Return the [X, Y] coordinate for the center point of the cell that contains the specified text.  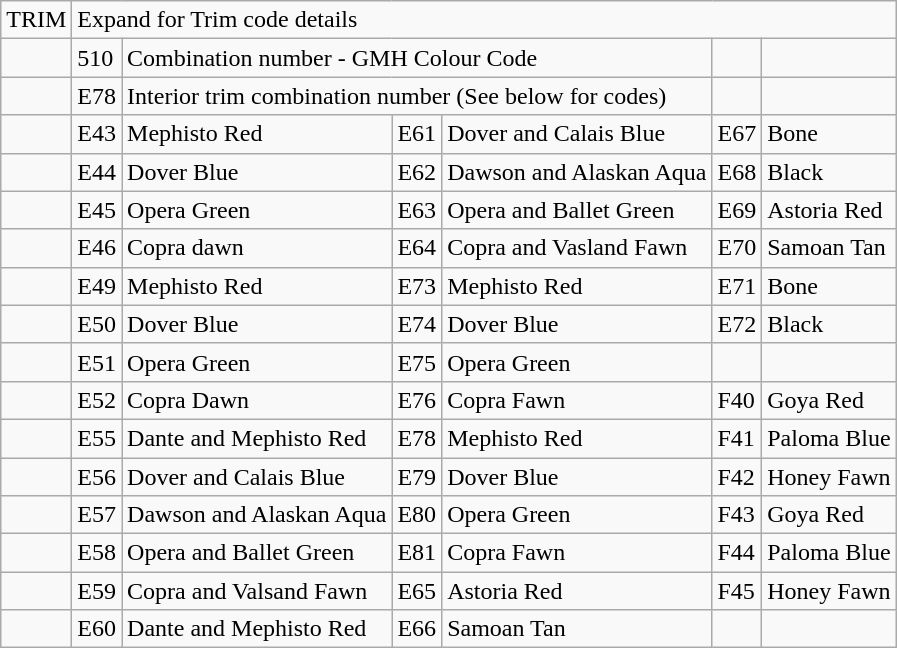
E63 [417, 210]
F43 [737, 515]
Copra dawn [257, 248]
E69 [737, 210]
E70 [737, 248]
E75 [417, 362]
E73 [417, 286]
E44 [97, 172]
E67 [737, 134]
Interior trim combination number (See below for codes) [417, 96]
E81 [417, 553]
F41 [737, 438]
E79 [417, 477]
E76 [417, 400]
E50 [97, 324]
Combination number - GMH Colour Code [417, 58]
Copra and Vasland Fawn [577, 248]
E59 [97, 591]
E62 [417, 172]
Expand for Trim code details [484, 20]
E71 [737, 286]
E43 [97, 134]
F42 [737, 477]
E80 [417, 515]
E46 [97, 248]
510 [97, 58]
E57 [97, 515]
E60 [97, 629]
E49 [97, 286]
E51 [97, 362]
E52 [97, 400]
E58 [97, 553]
F44 [737, 553]
F40 [737, 400]
E74 [417, 324]
F45 [737, 591]
TRIM [36, 20]
E56 [97, 477]
E55 [97, 438]
E66 [417, 629]
E68 [737, 172]
E72 [737, 324]
E61 [417, 134]
Copra and Valsand Fawn [257, 591]
Copra Dawn [257, 400]
E65 [417, 591]
E64 [417, 248]
E45 [97, 210]
